Provide the (x, y) coordinate of the cell's center where the given text is located.  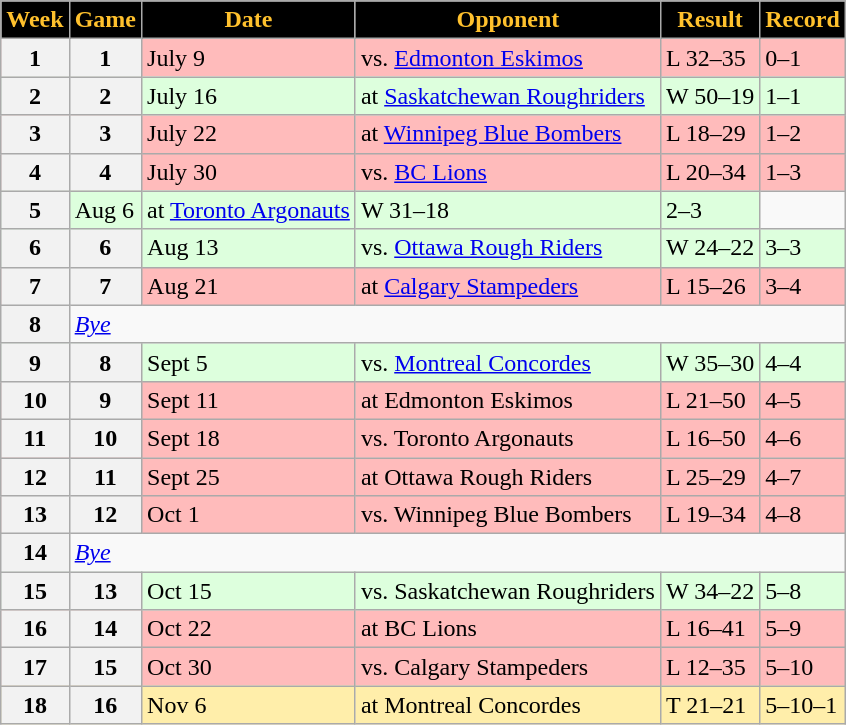
W 24–22 (710, 248)
Opponent (508, 20)
Aug 21 (249, 286)
July 9 (249, 58)
W 34–22 (710, 591)
18 (35, 705)
at Montreal Concordes (508, 705)
L 20–34 (710, 172)
July 22 (249, 134)
4–7 (803, 477)
L 16–41 (710, 629)
at BC Lions (508, 629)
5 (35, 210)
4–8 (803, 515)
L 19–34 (710, 515)
at Ottawa Rough Riders (508, 477)
W 50–19 (710, 96)
Oct 15 (249, 591)
at Toronto Argonauts (249, 210)
July 16 (249, 96)
4–6 (803, 438)
at Saskatchewan Roughriders (508, 96)
Sept 25 (249, 477)
1–1 (803, 96)
4–5 (803, 400)
L 15–26 (710, 286)
vs. Ottawa Rough Riders (508, 248)
Nov 6 (249, 705)
L 12–35 (710, 667)
at Calgary Stampeders (508, 286)
at Winnipeg Blue Bombers (508, 134)
4–4 (803, 362)
vs. Toronto Argonauts (508, 438)
2–3 (710, 210)
3–3 (803, 248)
0–1 (803, 58)
Record (803, 20)
Aug 13 (249, 248)
Oct 22 (249, 629)
Aug 6 (105, 210)
L 18–29 (710, 134)
W 35–30 (710, 362)
vs. Montreal Concordes (508, 362)
Week (35, 20)
Oct 1 (249, 515)
L 32–35 (710, 58)
T 21–21 (710, 705)
Result (710, 20)
5–9 (803, 629)
vs. Winnipeg Blue Bombers (508, 515)
L 21–50 (710, 400)
vs. BC Lions (508, 172)
L 16–50 (710, 438)
vs. Saskatchewan Roughriders (508, 591)
5–10 (803, 667)
vs. Calgary Stampeders (508, 667)
W 31–18 (508, 210)
1–3 (803, 172)
Oct 30 (249, 667)
July 30 (249, 172)
1–2 (803, 134)
Date (249, 20)
Sept 5 (249, 362)
Sept 11 (249, 400)
at Edmonton Eskimos (508, 400)
Sept 18 (249, 438)
Game (105, 20)
5–10–1 (803, 705)
5–8 (803, 591)
17 (35, 667)
3–4 (803, 286)
vs. Edmonton Eskimos (508, 58)
L 25–29 (710, 477)
